For the text-containing cell, return its midpoint in (X, Y) coordinate format. 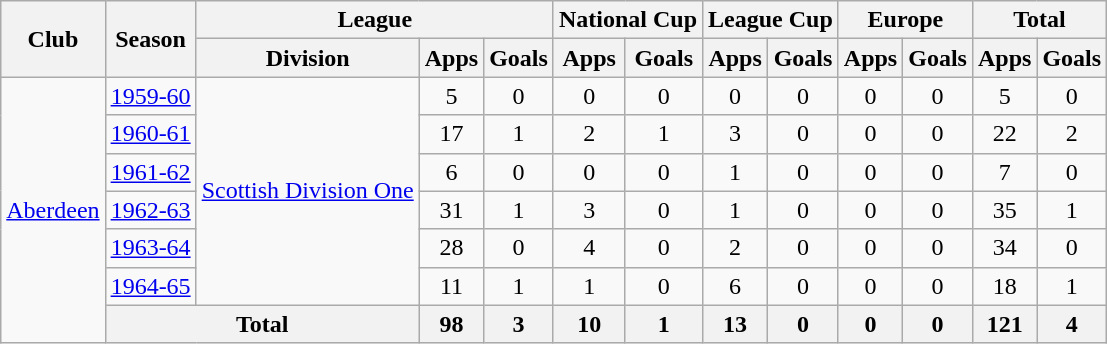
98 (451, 324)
17 (451, 134)
1963-64 (150, 248)
28 (451, 248)
22 (1004, 134)
National Cup (628, 20)
1959-60 (150, 96)
Season (150, 39)
Division (308, 58)
League (374, 20)
Club (53, 39)
10 (589, 324)
1964-65 (150, 286)
11 (451, 286)
13 (736, 324)
7 (1004, 172)
League Cup (771, 20)
Europe (905, 20)
18 (1004, 286)
Aberdeen (53, 210)
121 (1004, 324)
1961-62 (150, 172)
31 (451, 210)
Scottish Division One (308, 191)
34 (1004, 248)
1962-63 (150, 210)
1960-61 (150, 134)
35 (1004, 210)
